For the text-containing cell, return its midpoint in [X, Y] coordinate format. 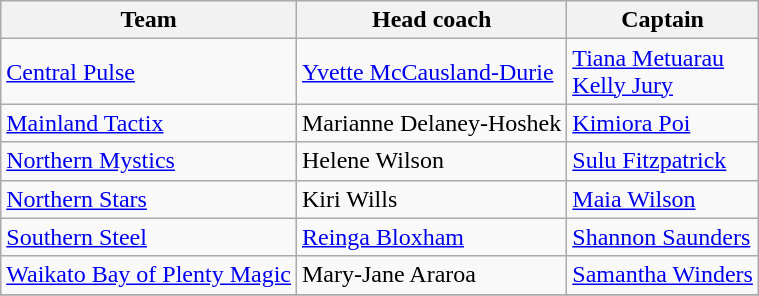
Head coach [431, 20]
Northern Mystics [149, 161]
Tiana MetuarauKelly Jury [663, 72]
Helene Wilson [431, 161]
Central Pulse [149, 72]
Yvette McCausland-Durie [431, 72]
Northern Stars [149, 199]
Marianne Delaney-Hoshek [431, 123]
Team [149, 20]
Waikato Bay of Plenty Magic [149, 275]
Southern Steel [149, 237]
Shannon Saunders [663, 237]
Mainland Tactix [149, 123]
Sulu Fitzpatrick [663, 161]
Kimiora Poi [663, 123]
Mary-Jane Araroa [431, 275]
Kiri Wills [431, 199]
Reinga Bloxham [431, 237]
Samantha Winders [663, 275]
Maia Wilson [663, 199]
Captain [663, 20]
